Determine the (x, y) coordinate at the center of the cell enclosing the given text.  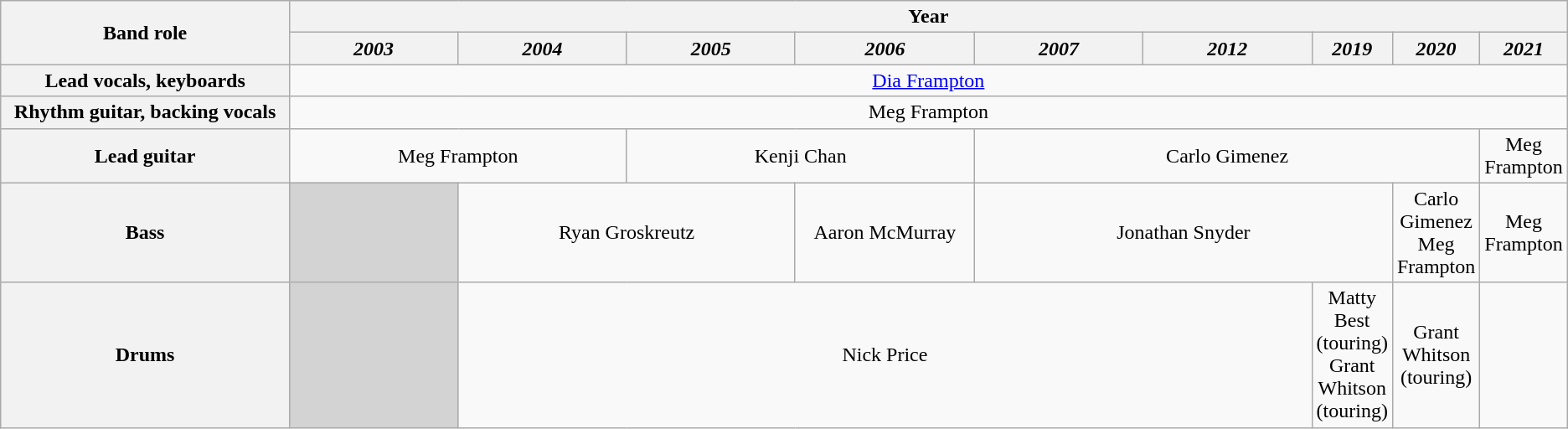
Lead guitar (146, 156)
Dia Frampton (928, 80)
2020 (1436, 49)
Bass (146, 233)
2006 (885, 49)
Drums (146, 355)
Kenji Chan (801, 156)
Carlo GimenezMeg Frampton (1436, 233)
2007 (1059, 49)
Band role (146, 33)
Ryan Groskreutz (627, 233)
2019 (1352, 49)
2021 (1524, 49)
2012 (1228, 49)
Matty Best (touring)Grant Whitson (touring) (1352, 355)
2003 (374, 49)
Carlo Gimenez (1226, 156)
2005 (710, 49)
Lead vocals, keyboards (146, 80)
Nick Price (885, 355)
Rhythm guitar, backing vocals (146, 112)
Grant Whitson (touring) (1436, 355)
Aaron McMurray (885, 233)
Year (928, 17)
Jonathan Snyder (1183, 233)
2004 (543, 49)
